From the cell containing the given text, extract its center point as [x, y] coordinate. 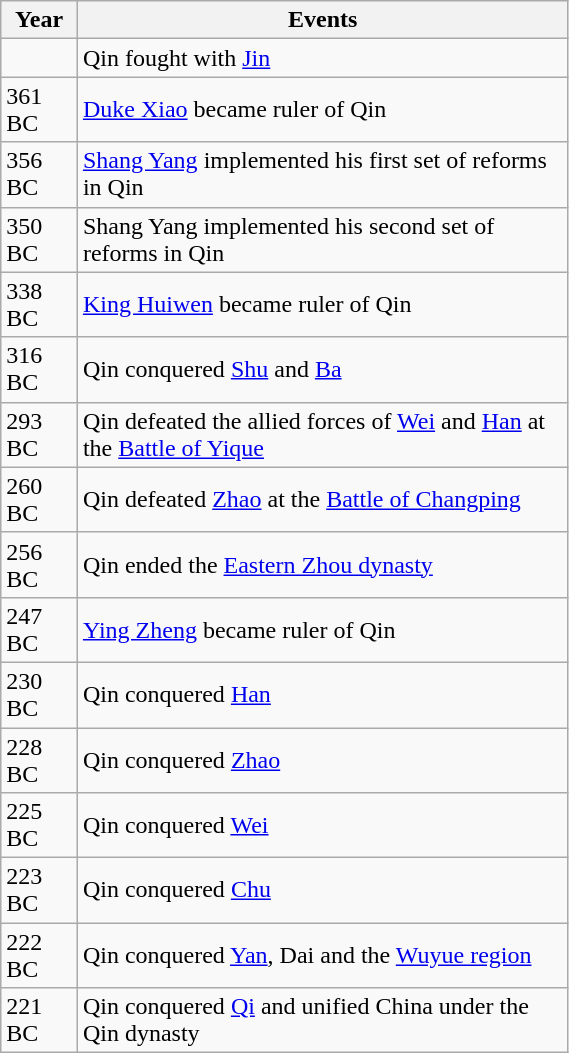
Qin conquered Yan, Dai and the Wuyue region [322, 956]
256 BC [40, 564]
Shang Yang implemented his second set of reforms in Qin [322, 240]
King Huiwen became ruler of Qin [322, 304]
316 BC [40, 370]
Duke Xiao became ruler of Qin [322, 110]
Qin defeated the allied forces of Wei and Han at the Battle of Yique [322, 434]
Qin conquered Shu and Ba [322, 370]
221 BC [40, 1020]
Qin conquered Zhao [322, 760]
230 BC [40, 694]
361 BC [40, 110]
Qin fought with Jin [322, 58]
Qin conquered Han [322, 694]
222 BC [40, 956]
260 BC [40, 500]
Ying Zheng became ruler of Qin [322, 630]
Shang Yang implemented his first set of reforms in Qin [322, 174]
338 BC [40, 304]
228 BC [40, 760]
247 BC [40, 630]
Qin conquered Wei [322, 826]
350 BC [40, 240]
225 BC [40, 826]
Year [40, 20]
356 BC [40, 174]
Qin defeated Zhao at the Battle of Changping [322, 500]
Events [322, 20]
223 BC [40, 890]
Qin conquered Chu [322, 890]
293 BC [40, 434]
Qin conquered Qi and unified China under the Qin dynasty [322, 1020]
Qin ended the Eastern Zhou dynasty [322, 564]
